Find where the given text appears and provide that cell's center as (x, y) coordinate. 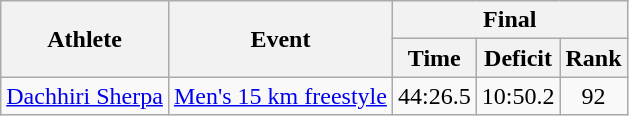
Dachhiri Sherpa (85, 96)
Rank (594, 58)
Time (434, 58)
Athlete (85, 39)
44:26.5 (434, 96)
10:50.2 (518, 96)
92 (594, 96)
Men's 15 km freestyle (280, 96)
Deficit (518, 58)
Final (510, 20)
Event (280, 39)
